Scan for the cell matching the given text and deliver its (X, Y) coordinate at center. 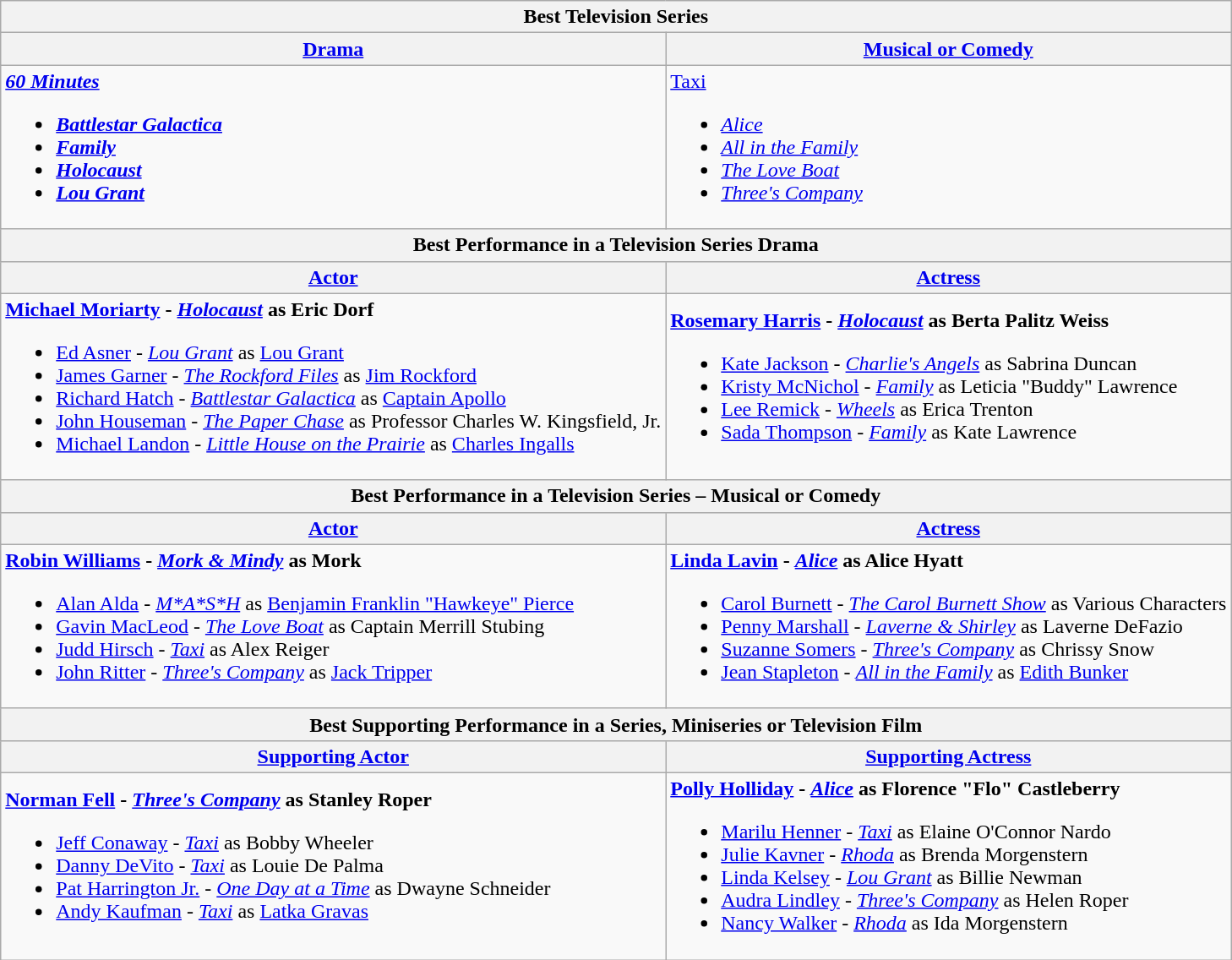
Supporting Actor (333, 756)
Supporting Actress (948, 756)
TaxiAliceAll in the FamilyThe Love BoatThree's Company (948, 147)
Drama (333, 49)
60 MinutesBattlestar GalacticaFamilyHolocaustLou Grant (333, 147)
Best Supporting Performance in a Series, Miniseries or Television Film (616, 724)
Best Performance in a Television Series – Musical or Comedy (616, 496)
Musical or Comedy (948, 49)
Best Performance in a Television Series Drama (616, 245)
Best Television Series (616, 17)
